Detect which cell encompasses the target text, then output its (X, Y) center coordinate. 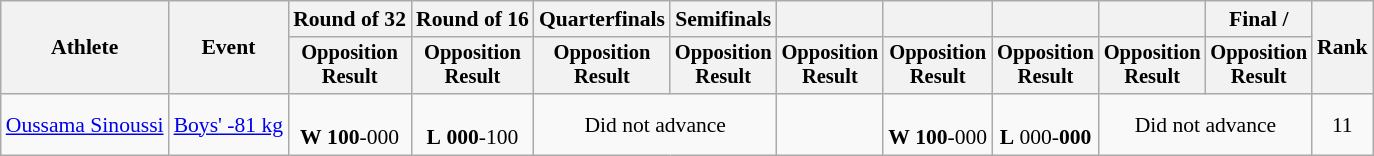
Boys' -81 kg (229, 124)
11 (1342, 124)
Rank (1342, 48)
Event (229, 48)
Athlete (85, 48)
L 000-000 (1046, 124)
L 000-100 (472, 124)
Oussama Sinoussi (85, 124)
Quarterfinals (602, 19)
Semifinals (724, 19)
Final / (1258, 19)
Round of 32 (350, 19)
Round of 16 (472, 19)
